From the cell containing the given text, extract its center point as [X, Y] coordinate. 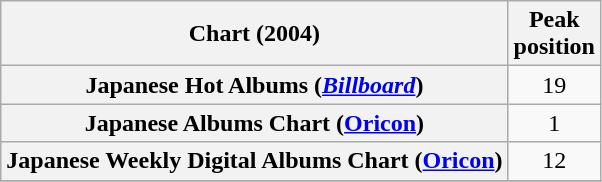
1 [554, 123]
Japanese Weekly Digital Albums Chart (Oricon) [254, 161]
19 [554, 85]
Peak position [554, 34]
12 [554, 161]
Chart (2004) [254, 34]
Japanese Albums Chart (Oricon) [254, 123]
Japanese Hot Albums (Billboard) [254, 85]
